For the text-containing cell, return its midpoint in (X, Y) coordinate format. 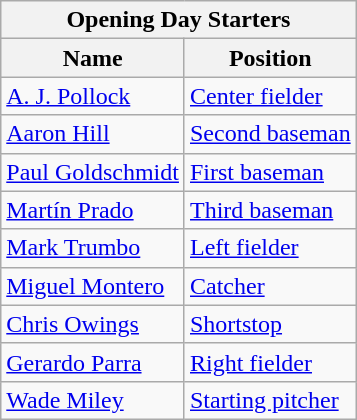
Starting pitcher (270, 400)
Gerardo Parra (93, 362)
First baseman (270, 172)
Right fielder (270, 362)
A. J. Pollock (93, 96)
Mark Trumbo (93, 248)
Second baseman (270, 134)
Chris Owings (93, 324)
Third baseman (270, 210)
Catcher (270, 286)
Opening Day Starters (178, 20)
Position (270, 58)
Wade Miley (93, 400)
Miguel Montero (93, 286)
Left fielder (270, 248)
Paul Goldschmidt (93, 172)
Name (93, 58)
Aaron Hill (93, 134)
Center fielder (270, 96)
Martín Prado (93, 210)
Shortstop (270, 324)
